From the cell containing the given text, extract its center point as [x, y] coordinate. 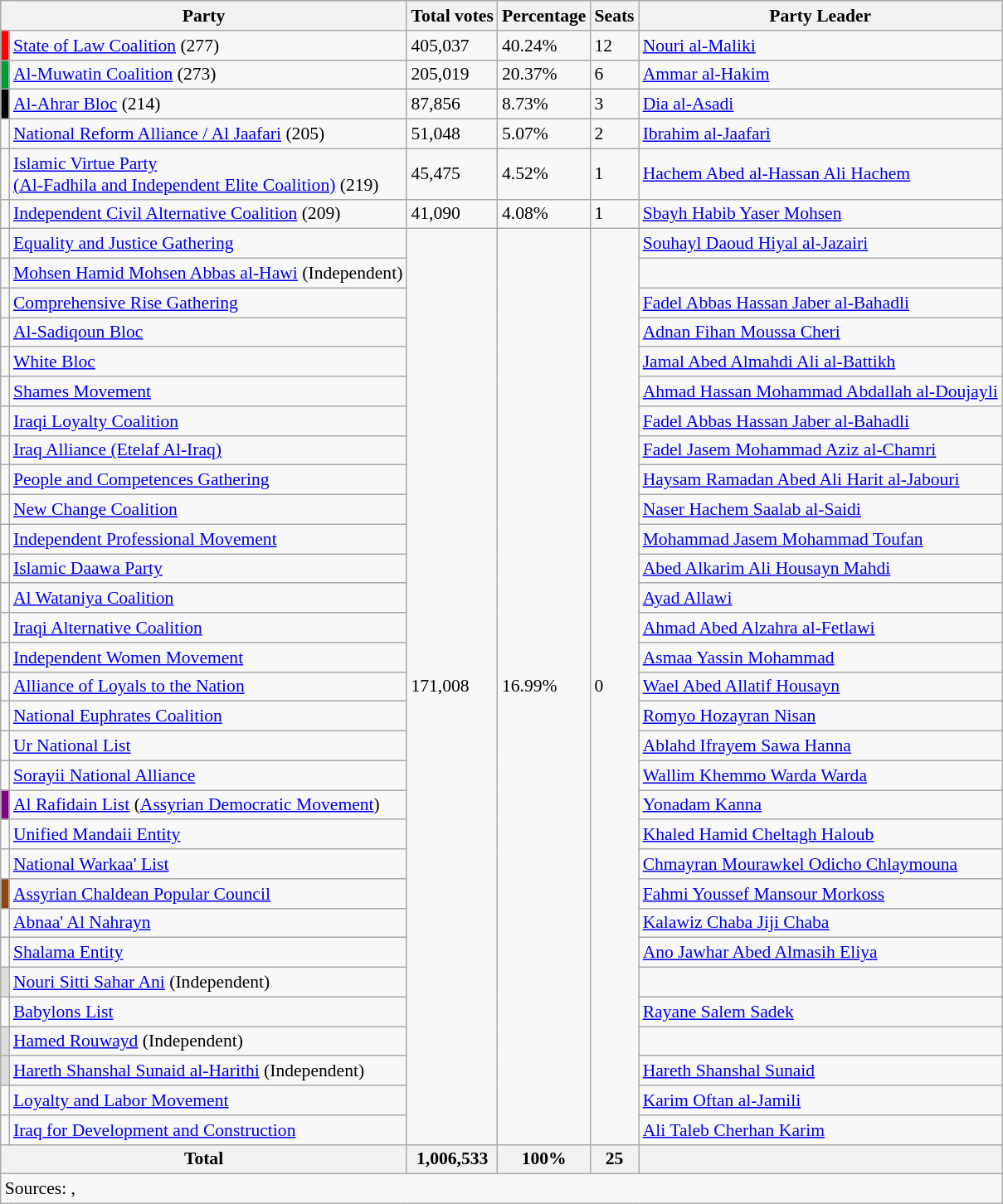
40.24% [544, 46]
Dia al-Asadi [820, 104]
5.07% [544, 134]
Naser Hachem Saalab al-Saidi [820, 510]
Nouri al-Maliki [820, 46]
Party Leader [820, 16]
12 [614, 46]
Unified Mandaii Entity [208, 835]
205,019 [451, 75]
Al-Ahrar Bloc (214) [208, 104]
8.73% [544, 104]
Sorayii National Alliance [208, 775]
Ahmad Abed Alzahra al-Fetlawi [820, 628]
Ano Jawhar Abed Almasih Eliya [820, 953]
Babylons List [208, 1012]
405,037 [451, 46]
Al-Muwatin Coalition (273) [208, 75]
Nouri Sitti Sahar Ani (Independent) [208, 983]
Al Rafidain List (Assyrian Democratic Movement) [208, 805]
Loyalty and Labor Movement [208, 1100]
Equality and Justice Gathering [208, 244]
Alliance of Loyals to the Nation [208, 687]
1,006,533 [451, 1159]
Wallim Khemmo Warda Warda [820, 775]
Souhayl Daoud Hiyal al-Jazairi [820, 244]
Ur National List [208, 746]
Assyrian Chaldean Popular Council [208, 894]
Sources: , [501, 1189]
National Reform Alliance / Al Jaafari (205) [208, 134]
Rayane Salem Sadek [820, 1012]
Fadel Jasem Mohammad Aziz al-Chamri [820, 450]
16.99% [544, 687]
National Warkaa' List [208, 864]
Comprehensive Rise Gathering [208, 303]
Romyo Hozayran Nisan [820, 716]
Yonadam Kanna [820, 805]
Independent Civil Alternative Coalition (209) [208, 214]
87,856 [451, 104]
6 [614, 75]
State of Law Coalition (277) [208, 46]
Wael Abed Allatif Housayn [820, 687]
Islamic Virtue Party (Al-Fadhila and Independent Elite Coalition) (219) [208, 174]
Khaled Hamid Cheltagh Haloub [820, 835]
Iraq Alliance (Etelaf Al-Iraq) [208, 450]
Haysam Ramadan Abed Ali Harit al-Jabouri [820, 480]
0 [614, 687]
Hachem Abed al-Hassan Ali Hachem [820, 174]
People and Competences Gathering [208, 480]
Ahmad Hassan Mohammad Abdallah al-Doujayli [820, 391]
Asmaa Yassin Mohammad [820, 658]
Fahmi Youssef Mansour Morkoss [820, 894]
Percentage [544, 16]
Independent Professional Movement [208, 539]
Ablahd Ifrayem Sawa Hanna [820, 746]
2 [614, 134]
41,090 [451, 214]
Hareth Shanshal Sunaid al-Harithi (Independent) [208, 1071]
Mohammad Jasem Mohammad Toufan [820, 539]
Iraq for Development and Construction [208, 1130]
Party [204, 16]
171,008 [451, 687]
New Change Coalition [208, 510]
51,048 [451, 134]
25 [614, 1159]
45,475 [451, 174]
Adnan Fihan Moussa Cheri [820, 333]
Al Wataniya Coalition [208, 599]
Kalawiz Chaba Jiji Chaba [820, 923]
National Euphrates Coalition [208, 716]
Islamic Daawa Party [208, 569]
Hamed Rouwayd (Independent) [208, 1041]
Iraqi Loyalty Coalition [208, 421]
20.37% [544, 75]
Iraqi Alternative Coalition [208, 628]
3 [614, 104]
White Bloc [208, 362]
Al-Sadiqoun Bloc [208, 333]
Total [204, 1159]
100% [544, 1159]
4.52% [544, 174]
Jamal Abed Almahdi Ali al-Battikh [820, 362]
Karim Oftan al-Jamili [820, 1100]
Shames Movement [208, 391]
Ammar al-Hakim [820, 75]
Shalama Entity [208, 953]
Seats [614, 16]
Mohsen Hamid Mohsen Abbas al-Hawi (Independent) [208, 274]
Abnaa' Al Nahrayn [208, 923]
Ayad Allawi [820, 599]
Abed Alkarim Ali Housayn Mahdi [820, 569]
Total votes [451, 16]
Chmayran Mourawkel Odicho Chlaymouna [820, 864]
Ali Taleb Cherhan Karim [820, 1130]
Hareth Shanshal Sunaid [820, 1071]
Independent Women Movement [208, 658]
4.08% [544, 214]
Ibrahim al-Jaafari [820, 134]
Sbayh Habib Yaser Mohsen [820, 214]
